Capture the cell that displays the provided text and extract its [x, y] central coordinate. 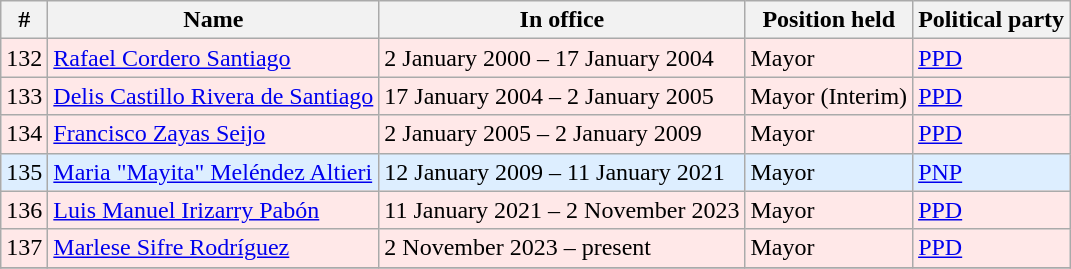
Political party [992, 20]
135 [24, 172]
134 [24, 134]
Mayor (Interim) [829, 96]
# [24, 20]
17 January 2004 – 2 January 2005 [562, 96]
11 January 2021 – 2 November 2023 [562, 210]
2 November 2023 – present [562, 248]
2 January 2005 – 2 January 2009 [562, 134]
2 January 2000 – 17 January 2004 [562, 58]
137 [24, 248]
12 January 2009 – 11 January 2021 [562, 172]
Francisco Zayas Seijo [214, 134]
Name [214, 20]
Rafael Cordero Santiago [214, 58]
133 [24, 96]
PNP [992, 172]
Maria "Mayita" Meléndez Altieri [214, 172]
Position held [829, 20]
Marlese Sifre Rodríguez [214, 248]
Luis Manuel Irizarry Pabón [214, 210]
132 [24, 58]
Delis Castillo Rivera de Santiago [214, 96]
In office [562, 20]
136 [24, 210]
